Extract the [X, Y] coordinate from the center of the cell holding the provided text.  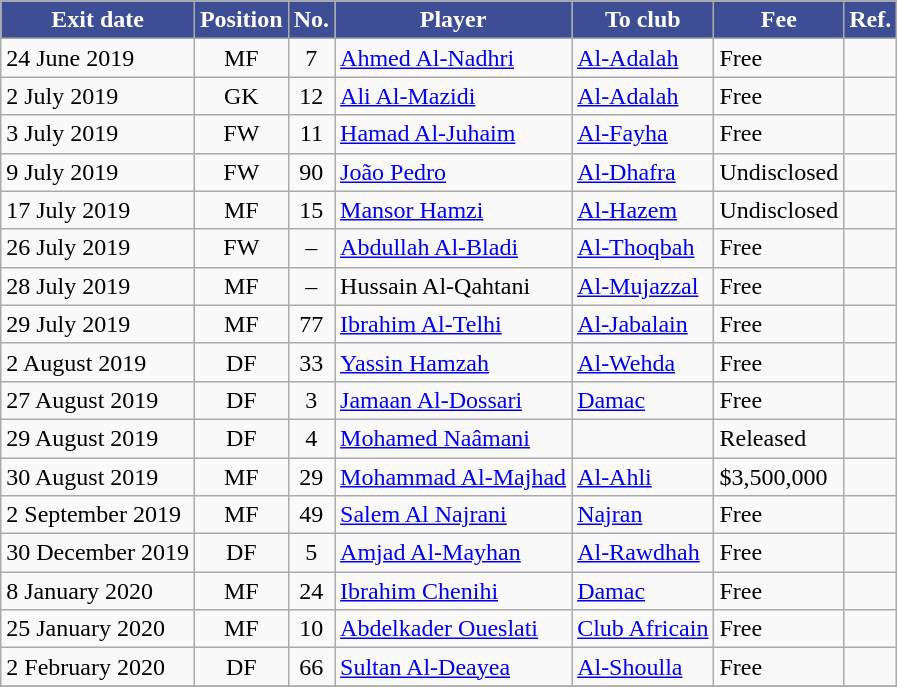
24 [311, 591]
Released [779, 438]
Position [241, 20]
5 [311, 553]
Mansor Hamzi [454, 210]
Al-Thoqbah [643, 248]
Hamad Al-Juhaim [454, 134]
30 August 2019 [98, 477]
Al-Ahli [643, 477]
No. [311, 20]
3 July 2019 [98, 134]
7 [311, 58]
8 January 2020 [98, 591]
Al-Wehda [643, 362]
Mohammad Al-Majhad [454, 477]
30 December 2019 [98, 553]
Mohamed Naâmani [454, 438]
Ali Al-Mazidi [454, 96]
29 August 2019 [98, 438]
29 [311, 477]
Al-Shoulla [643, 667]
2 August 2019 [98, 362]
Exit date [98, 20]
Najran [643, 515]
17 July 2019 [98, 210]
24 June 2019 [98, 58]
27 August 2019 [98, 400]
11 [311, 134]
12 [311, 96]
Salem Al Najrani [454, 515]
Sultan Al-Deayea [454, 667]
GK [241, 96]
Club Africain [643, 629]
29 July 2019 [98, 324]
2 February 2020 [98, 667]
Abdullah Al-Bladi [454, 248]
Ibrahim Chenihi [454, 591]
To club [643, 20]
Amjad Al-Mayhan [454, 553]
3 [311, 400]
Ibrahim Al-Telhi [454, 324]
26 July 2019 [98, 248]
90 [311, 172]
Al-Hazem [643, 210]
Player [454, 20]
Al-Fayha [643, 134]
33 [311, 362]
4 [311, 438]
15 [311, 210]
2 July 2019 [98, 96]
Fee [779, 20]
Hussain Al-Qahtani [454, 286]
Yassin Hamzah [454, 362]
Ahmed Al-Nadhri [454, 58]
Al-Mujazzal [643, 286]
Al-Dhafra [643, 172]
$3,500,000 [779, 477]
Ref. [870, 20]
Jamaan Al-Dossari [454, 400]
49 [311, 515]
77 [311, 324]
Abdelkader Oueslati [454, 629]
2 September 2019 [98, 515]
10 [311, 629]
Al-Rawdhah [643, 553]
João Pedro [454, 172]
66 [311, 667]
28 July 2019 [98, 286]
25 January 2020 [98, 629]
Al-Jabalain [643, 324]
9 July 2019 [98, 172]
